Capture the cell that displays the provided text and extract its (x, y) central coordinate. 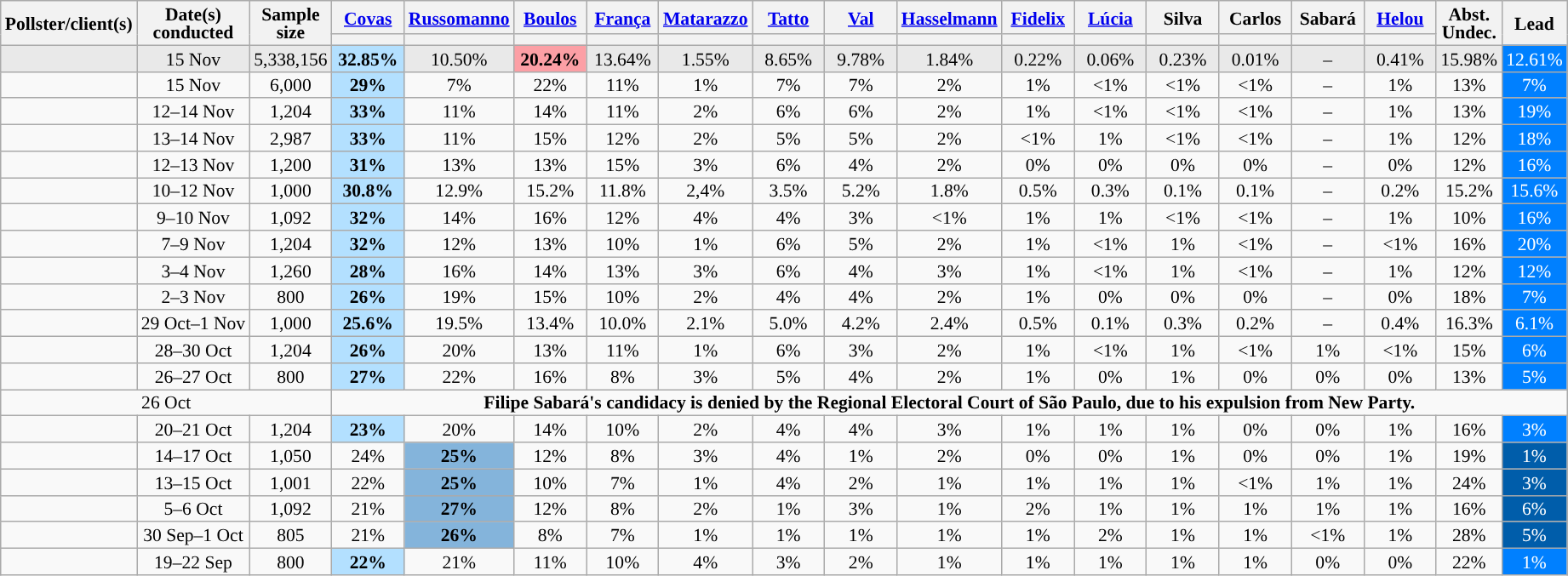
0.23% (1183, 58)
Fidelix (1039, 17)
Covas (368, 17)
Lead (1534, 23)
9.78% (861, 58)
26–27 Oct (193, 376)
França (623, 17)
15.98% (1469, 58)
Filipe Sabará's candidacy is denied by the Regional Electoral Court of São Paulo, due to his expulsion from New Party. (950, 403)
13–15 Oct (193, 482)
Val (861, 17)
Samplesize (290, 23)
805 (290, 536)
1,260 (290, 271)
0.01% (1255, 58)
7–9 Nov (193, 243)
28–30 Oct (193, 351)
9–10 Nov (193, 218)
5,338,156 (290, 58)
Pollster/client(s) (69, 23)
1,001 (290, 482)
10.50% (460, 58)
Abst.Undec. (1469, 23)
12.61% (1534, 58)
10.0% (623, 323)
13–14 Nov (193, 138)
14–17 Oct (193, 456)
26 Oct (167, 403)
32.85% (368, 58)
12.9% (460, 191)
0.4% (1399, 323)
19–22 Sep (193, 562)
11.8% (623, 191)
2.1% (706, 323)
13.64% (623, 58)
Carlos (1255, 17)
Tatto (788, 17)
3.5% (788, 191)
3–4 Nov (193, 271)
Date(s)conducted (193, 23)
1,200 (290, 165)
Hasselmann (950, 17)
19.5% (460, 323)
1.84% (950, 58)
1.55% (706, 58)
29% (368, 85)
10–12 Nov (193, 191)
1.8% (950, 191)
12–13 Nov (193, 165)
12–14 Nov (193, 112)
0.22% (1039, 58)
5.2% (861, 191)
Lúcia (1110, 17)
31% (368, 165)
6,000 (290, 85)
20.24% (550, 58)
0.06% (1110, 58)
Helou (1399, 17)
Boulos (550, 17)
Silva (1183, 17)
30 Sep–1 Oct (193, 536)
13.4% (550, 323)
Matarazzo (706, 17)
30.8% (368, 191)
23% (368, 429)
16.3% (1469, 323)
2.4% (950, 323)
29 Oct–1 Nov (193, 323)
2,987 (290, 138)
5–6 Oct (193, 509)
4.2% (861, 323)
5.0% (788, 323)
Russomanno (460, 17)
15.6% (1534, 191)
6.1% (1534, 323)
2–3 Nov (193, 296)
20–21 Oct (193, 429)
8.65% (788, 58)
Sabará (1328, 17)
0.41% (1399, 58)
1,050 (290, 456)
2,4% (706, 191)
25.6% (368, 323)
